Find where the given text appears and provide that cell's center as [X, Y] coordinate. 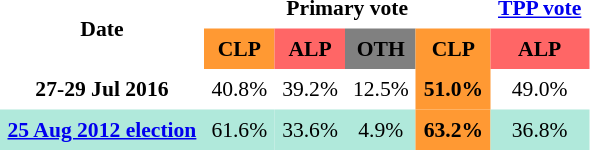
40.8% [240, 89]
25 Aug 2012 election [102, 130]
49.0% [540, 89]
27-29 Jul 2016 [102, 89]
63.2% [453, 130]
12.5% [380, 89]
33.6% [310, 130]
OTH [380, 48]
61.6% [240, 130]
36.8% [540, 130]
51.0% [453, 89]
4.9% [380, 130]
39.2% [310, 89]
